Locate the cell with the specified text and output its [X, Y] center coordinate. 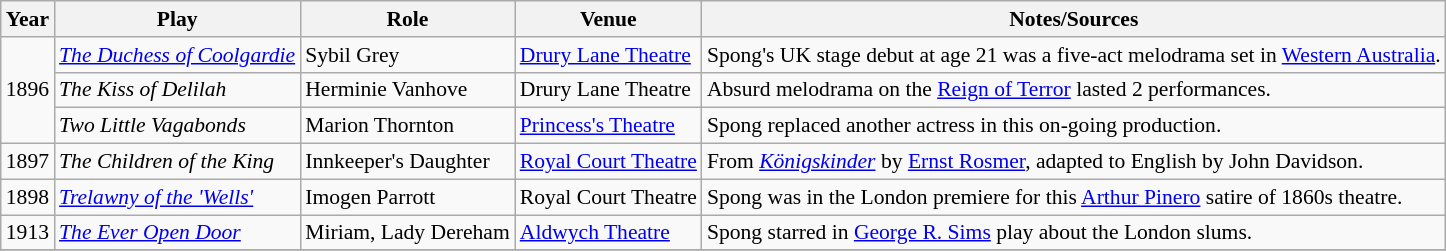
Spong was in the London premiere for this Arthur Pinero satire of 1860s theatre. [1074, 197]
Herminie Vanhove [408, 90]
Spong replaced another actress in this on-going production. [1074, 126]
1898 [28, 197]
1913 [28, 233]
Spong starred in George R. Sims play about the London slums. [1074, 233]
1897 [28, 162]
Aldwych Theatre [608, 233]
1896 [28, 90]
Sybil Grey [408, 55]
Notes/Sources [1074, 19]
Trelawny of the 'Wells' [177, 197]
The Kiss of Delilah [177, 90]
Princess's Theatre [608, 126]
The Duchess of Coolgardie [177, 55]
Miriam, Lady Dereham [408, 233]
Innkeeper's Daughter [408, 162]
Marion Thornton [408, 126]
Absurd melodrama on the Reign of Terror lasted 2 performances. [1074, 90]
Two Little Vagabonds [177, 126]
The Children of the King [177, 162]
Spong's UK stage debut at age 21 was a five-act melodrama set in Western Australia. [1074, 55]
Venue [608, 19]
Play [177, 19]
The Ever Open Door [177, 233]
From Königskinder by Ernst Rosmer, adapted to English by John Davidson. [1074, 162]
Year [28, 19]
Imogen Parrott [408, 197]
Role [408, 19]
